Search for the cell housing the specified text and yield its (x, y) center coordinate. 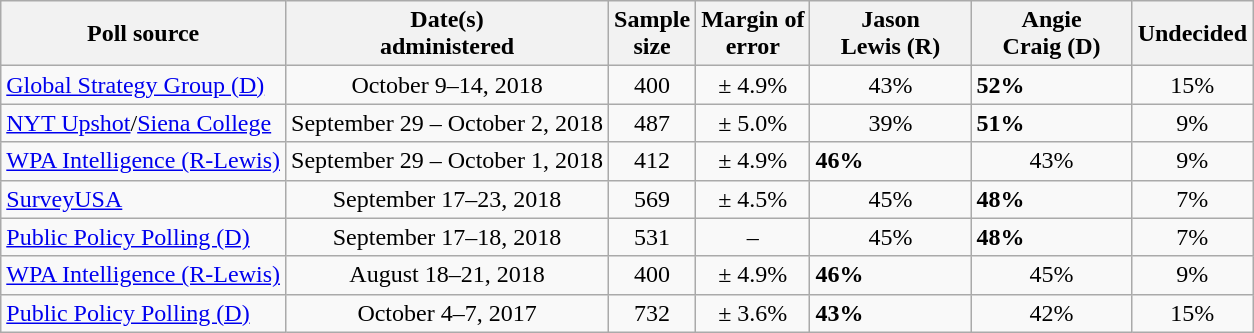
Date(s)administered (448, 34)
42% (1052, 313)
September 17–23, 2018 (448, 199)
JasonLewis (R) (890, 34)
52% (1052, 85)
AngieCraig (D) (1052, 34)
September 29 – October 2, 2018 (448, 123)
August 18–21, 2018 (448, 275)
Margin oferror (753, 34)
October 4–7, 2017 (448, 313)
Global Strategy Group (D) (144, 85)
September 29 – October 1, 2018 (448, 161)
NYT Upshot/Siena College (144, 123)
Poll source (144, 34)
– (753, 237)
Samplesize (652, 34)
51% (1052, 123)
487 (652, 123)
39% (890, 123)
± 3.6% (753, 313)
September 17–18, 2018 (448, 237)
± 4.5% (753, 199)
569 (652, 199)
531 (652, 237)
Undecided (1192, 34)
412 (652, 161)
SurveyUSA (144, 199)
± 5.0% (753, 123)
732 (652, 313)
October 9–14, 2018 (448, 85)
